Locate the cell with the specified text and output its [x, y] center coordinate. 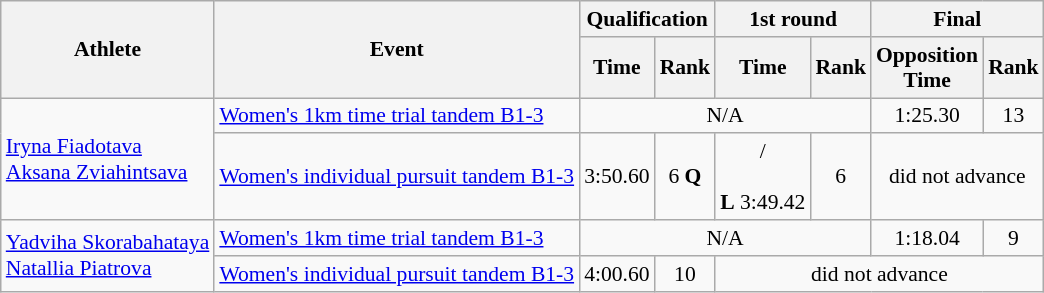
Qualification [647, 19]
6 [840, 178]
Iryna Fiadotava Aksana Zviahintsava [108, 159]
10 [686, 274]
Event [396, 50]
6 Q [686, 178]
OppositionTime [927, 68]
1:25.30 [927, 116]
Athlete [108, 50]
1:18.04 [927, 238]
13 [1014, 116]
1st round [793, 19]
9 [1014, 238]
4:00.60 [616, 274]
Yadviha Skorabahataya Natallia Piatrova [108, 256]
/ L 3:49.42 [762, 178]
3:50.60 [616, 178]
Final [958, 19]
